Output the [x, y] coordinate of the center of the cell containing the given text.  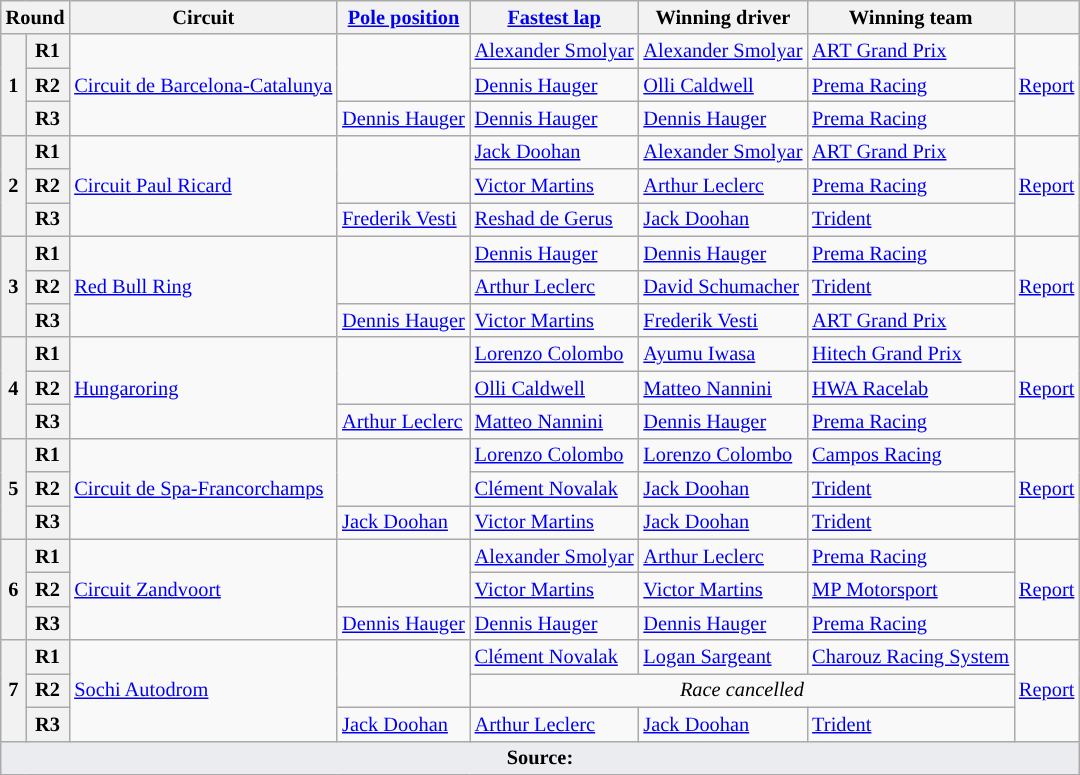
Source: [540, 758]
3 [14, 286]
Fastest lap [554, 17]
Hungaroring [203, 388]
Circuit Zandvoort [203, 590]
5 [14, 488]
Campos Racing [910, 455]
Circuit de Barcelona-Catalunya [203, 84]
Sochi Autodrom [203, 690]
Reshad de Gerus [554, 219]
7 [14, 690]
Ayumu Iwasa [724, 354]
1 [14, 84]
Pole position [404, 17]
HWA Racelab [910, 388]
Circuit [203, 17]
Charouz Racing System [910, 657]
Winning team [910, 17]
Race cancelled [742, 690]
2 [14, 186]
Winning driver [724, 17]
David Schumacher [724, 287]
Logan Sargeant [724, 657]
4 [14, 388]
Hitech Grand Prix [910, 354]
Circuit de Spa-Francorchamps [203, 488]
6 [14, 590]
Red Bull Ring [203, 286]
Round [36, 17]
Circuit Paul Ricard [203, 186]
MP Motorsport [910, 589]
